Pinpoint the cell where the given text exists, returning its (x, y) midpoint coordinate. 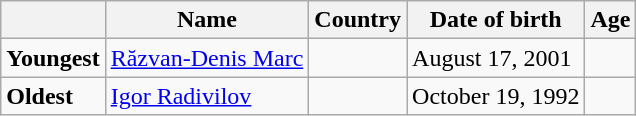
Country (358, 20)
Oldest (53, 96)
Date of birth (496, 20)
Răzvan-Denis Marc (207, 58)
Youngest (53, 58)
Name (207, 20)
August 17, 2001 (496, 58)
Age (610, 20)
October 19, 1992 (496, 96)
Igor Radivilov (207, 96)
